Scan for the cell matching the given text and deliver its (X, Y) coordinate at center. 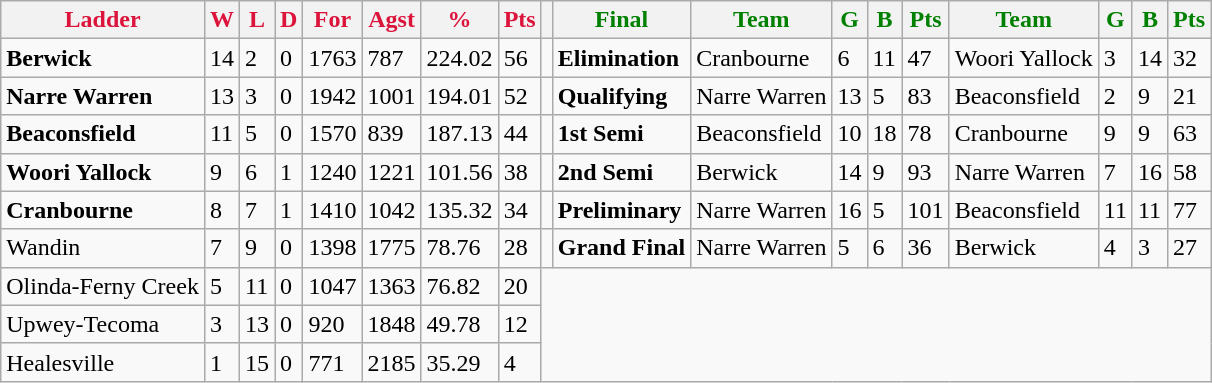
12 (520, 324)
1410 (332, 210)
Upwey-Tecoma (103, 324)
187.13 (460, 134)
For (332, 20)
1775 (392, 248)
Wandin (103, 248)
1763 (332, 58)
1st Semi (621, 134)
36 (926, 248)
L (256, 20)
1848 (392, 324)
27 (1190, 248)
20 (520, 286)
787 (392, 58)
1570 (332, 134)
56 (520, 58)
1221 (392, 172)
Healesville (103, 362)
2nd Semi (621, 172)
18 (884, 134)
839 (392, 134)
35.29 (460, 362)
15 (256, 362)
32 (1190, 58)
Olinda-Ferny Creek (103, 286)
135.32 (460, 210)
78.76 (460, 248)
38 (520, 172)
% (460, 20)
Final (621, 20)
44 (520, 134)
Agst (392, 20)
1047 (332, 286)
1042 (392, 210)
1363 (392, 286)
101.56 (460, 172)
83 (926, 96)
34 (520, 210)
78 (926, 134)
58 (1190, 172)
1001 (392, 96)
63 (1190, 134)
W (222, 20)
Elimination (621, 58)
101 (926, 210)
28 (520, 248)
8 (222, 210)
D (289, 20)
771 (332, 362)
47 (926, 58)
Ladder (103, 20)
224.02 (460, 58)
76.82 (460, 286)
52 (520, 96)
1240 (332, 172)
920 (332, 324)
21 (1190, 96)
Preliminary (621, 210)
93 (926, 172)
194.01 (460, 96)
10 (850, 134)
1942 (332, 96)
77 (1190, 210)
2185 (392, 362)
Grand Final (621, 248)
49.78 (460, 324)
Qualifying (621, 96)
1398 (332, 248)
